Return the (x, y) coordinate for the center point of the cell that contains the specified text.  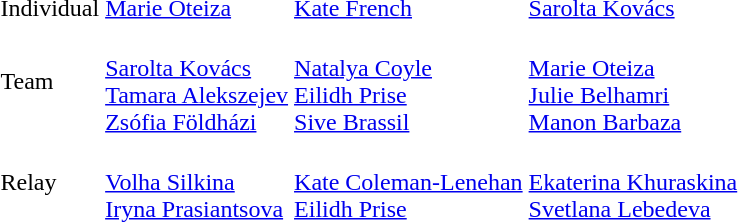
Natalya CoyleEilidh PriseSive Brassil (409, 82)
Sarolta KovácsTamara AlekszejevZsófia Földházi (197, 82)
